Extract the (X, Y) coordinate from the center of the cell holding the provided text.  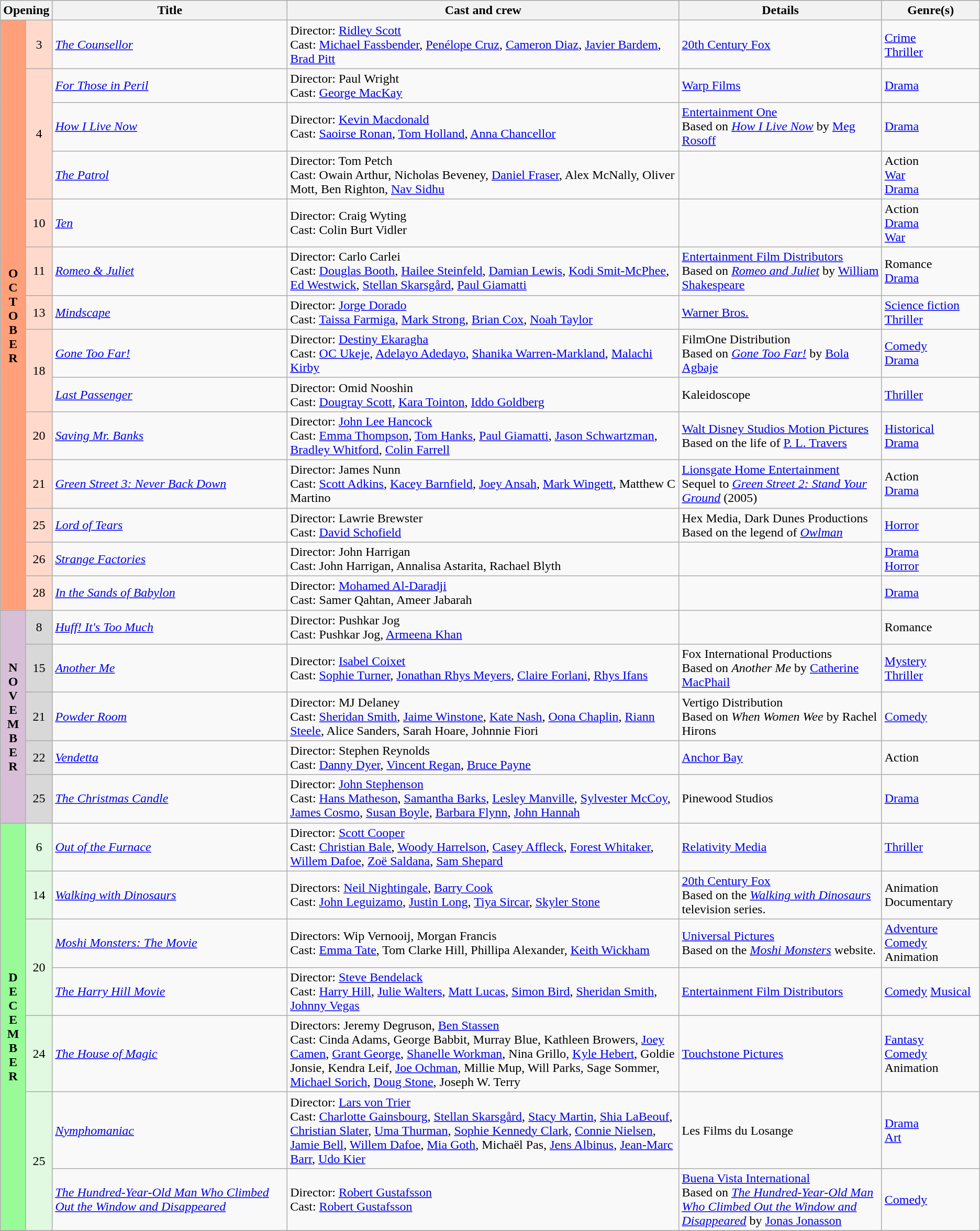
Romance Drama (931, 271)
Romeo & Juliet (170, 271)
Les Films du Losange (780, 1130)
3 (39, 44)
Fantasy Comedy Animation (931, 1054)
The Hundred-Year-Old Man Who Climbed Out the Window and Disappeared (170, 1200)
Action (931, 758)
Director: James Nunn Cast: Scott Adkins, Kacey Barnfield, Joey Ansah, Mark Wingett, Matthew C Martino (483, 484)
20th Century Fox (780, 44)
Mindscape (170, 312)
Fox International Productions Based on Another Me by Catherine MacPhail (780, 668)
Walking with Dinosaurs (170, 895)
Entertainment Film Distributors Based on Romeo and Juliet by William Shakespeare (780, 271)
In the Sands of Babylon (170, 594)
Moshi Monsters: The Movie (170, 943)
Entertainment Film Distributors (780, 991)
Huff! It's Too Much (170, 627)
Mystery Thriller (931, 668)
Science fiction Thriller (931, 312)
Warp Films (780, 86)
Cast and crew (483, 10)
Director: John Lee Hancock Cast: Emma Thompson, Tom Hanks, Paul Giamatti, Jason Schwartzman, Bradley Whitford, Colin Farrell (483, 435)
Director: Lawrie Brewster Cast: David Schofield (483, 524)
20th Century Fox Based on the Walking with Dinosaurs television series. (780, 895)
Director: Robert Gustafsson Cast: Robert Gustafsson (483, 1200)
Green Street 3: Never Back Down (170, 484)
How I Live Now (170, 127)
Another Me (170, 668)
Director: Scott Cooper Cast: Christian Bale, Woody Harrelson, Casey Affleck, Forest Whitaker, Willem Dafoe, Zoë Saldana, Sam Shepard (483, 847)
Gone Too Far! (170, 353)
Action Drama (931, 484)
26 (39, 559)
Director: Ridley Scott Cast: Michael Fassbender, Penélope Cruz, Cameron Diaz, Javier Bardem, Brad Pitt (483, 44)
FilmOne Distribution Based on Gone Too Far! by Bola Agbaje (780, 353)
Director: MJ Delaney Cast: Sheridan Smith, Jaime Winstone, Kate Nash, Oona Chaplin, Riann Steele, Alice Sanders, Sarah Hoare, Johnnie Fiori (483, 717)
For Those in Peril (170, 86)
Director: John Stephenson Cast: Hans Matheson, Samantha Barks, Lesley Manville, Sylvester McCoy, James Cosmo, Susan Boyle, Barbara Flynn, John Hannah (483, 799)
Strange Factories (170, 559)
Walt Disney Studios Motion Pictures Based on the life of P. L. Travers (780, 435)
Pinewood Studios (780, 799)
Director: Craig Wyting Cast: Colin Burt Vidler (483, 223)
The Christmas Candle (170, 799)
Vertigo Distribution Based on When Women Wee by Rachel Hirons (780, 717)
D E C E M B E R (14, 1027)
8 (39, 627)
Director: Carlo Carlei Cast: Douglas Booth, Hailee Steinfeld, Damian Lewis, Kodi Smit-McPhee, Ed Westwick, Stellan Skarsgård, Paul Giamatti (483, 271)
Vendetta (170, 758)
Universal Pictures Based on the Moshi Monsters website. (780, 943)
Ten (170, 223)
4 (39, 134)
Director: Tom Petch Cast: Owain Arthur, Nicholas Beveney, Daniel Fraser, Alex McNally, Oliver Mott, Ben Righton, Nav Sidhu (483, 175)
Drama Art (931, 1130)
Director: Pushkar Jog Cast: Pushkar Jog, Armeena Khan (483, 627)
14 (39, 895)
Directors: Wip Vernooij, Morgan Francis Cast: Emma Tate, Tom Clarke Hill, Phillipa Alexander, Keith Wickham (483, 943)
Lionsgate Home Entertainment Sequel to Green Street 2: Stand Your Ground (2005) (780, 484)
Nymphomaniac (170, 1130)
Director: Stephen Reynolds Cast: Danny Dyer, Vincent Regan, Bruce Payne (483, 758)
Lord of Tears (170, 524)
Warner Bros. (780, 312)
Director: Isabel Coixet Cast: Sophie Turner, Jonathan Rhys Meyers, Claire Forlani, Rhys Ifans (483, 668)
The House of Magic (170, 1054)
Relativity Media (780, 847)
Animation Documentary (931, 895)
Kaleidoscope (780, 395)
Action War Drama (931, 175)
24 (39, 1054)
N O V E M B E R (14, 717)
28 (39, 594)
Director: Destiny Ekaragha Cast: OC Ukeje, Adelayo Adedayo, Shanika Warren-Markland, Malachi Kirby (483, 353)
Title (170, 10)
Director: Jorge Dorado Cast: Taissa Farmiga, Mark Strong, Brian Cox, Noah Taylor (483, 312)
Comedy Drama (931, 353)
Historical Drama (931, 435)
22 (39, 758)
Action Drama War (931, 223)
Saving Mr. Banks (170, 435)
Director: John Harrigan Cast: John Harrigan, Annalisa Astarita, Rachael Blyth (483, 559)
Romance (931, 627)
The Patrol (170, 175)
Details (780, 10)
Drama Horror (931, 559)
Adventure Comedy Animation (931, 943)
Powder Room (170, 717)
Director: Omid Nooshin Cast: Dougray Scott, Kara Tointon, Iddo Goldberg (483, 395)
Director: Mohamed Al-Daradji Cast: Samer Qahtan, Ameer Jabarah (483, 594)
Last Passenger (170, 395)
Director: Steve Bendelack Cast: Harry Hill, Julie Walters, Matt Lucas, Simon Bird, Sheridan Smith, Johnny Vegas (483, 991)
Touchstone Pictures (780, 1054)
Out of the Furnace (170, 847)
Crime Thriller (931, 44)
Comedy Musical (931, 991)
The Counsellor (170, 44)
Director: Kevin Macdonald Cast: Saoirse Ronan, Tom Holland, Anna Chancellor (483, 127)
10 (39, 223)
Opening (26, 10)
Directors: Neil Nightingale, Barry Cook Cast: John Leguizamo, Justin Long, Tiya Sircar, Skyler Stone (483, 895)
O C T O B E R (14, 315)
Anchor Bay (780, 758)
15 (39, 668)
Director: Paul Wright Cast: George MacKay (483, 86)
The Harry Hill Movie (170, 991)
Buena Vista International Based on The Hundred-Year-Old Man Who Climbed Out the Window and Disappeared by Jonas Jonasson (780, 1200)
Entertainment One Based on How I Live Now by Meg Rosoff (780, 127)
Hex Media, Dark Dunes Productions Based on the legend of Owlman (780, 524)
Horror (931, 524)
11 (39, 271)
6 (39, 847)
Genre(s) (931, 10)
18 (39, 371)
13 (39, 312)
